Find where the given text appears and provide that cell's center as [x, y] coordinate. 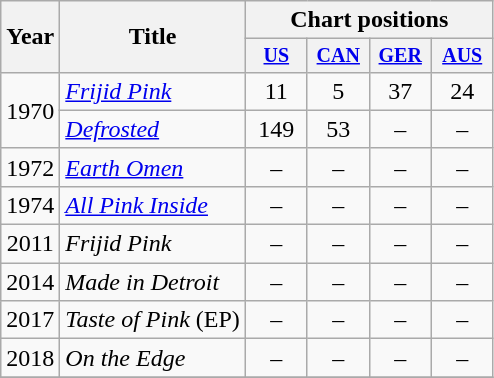
2018 [30, 358]
Earth Omen [153, 167]
Defrosted [153, 129]
CAN [338, 56]
5 [338, 91]
1974 [30, 205]
2011 [30, 244]
Title [153, 37]
1972 [30, 167]
37 [400, 91]
2014 [30, 282]
53 [338, 129]
2017 [30, 320]
Made in Detroit [153, 282]
Taste of Pink (EP) [153, 320]
On the Edge [153, 358]
1970 [30, 110]
Year [30, 37]
US [276, 56]
149 [276, 129]
11 [276, 91]
All Pink Inside [153, 205]
AUS [462, 56]
GER [400, 56]
24 [462, 91]
Chart positions [369, 20]
